Locate the cell with the specified text and output its (x, y) center coordinate. 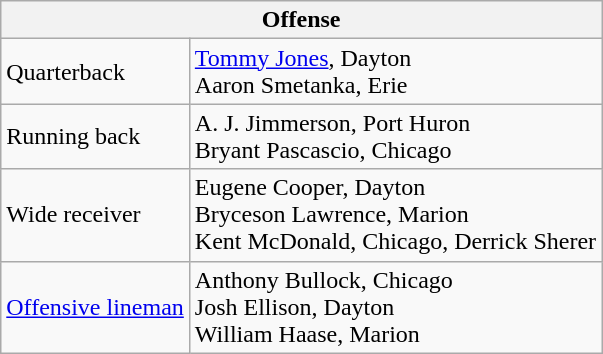
Offense (302, 20)
A. J. Jimmerson, Port HuronBryant Pascascio, Chicago (395, 136)
Tommy Jones, DaytonAaron Smetanka, Erie (395, 72)
Eugene Cooper, DaytonBryceson Lawrence, MarionKent McDonald, Chicago, Derrick Sherer (395, 215)
Wide receiver (96, 215)
Quarterback (96, 72)
Anthony Bullock, ChicagoJosh Ellison, DaytonWilliam Haase, Marion (395, 307)
Offensive lineman (96, 307)
Running back (96, 136)
